Return the [x, y] coordinate for the center point of the cell that contains the specified text.  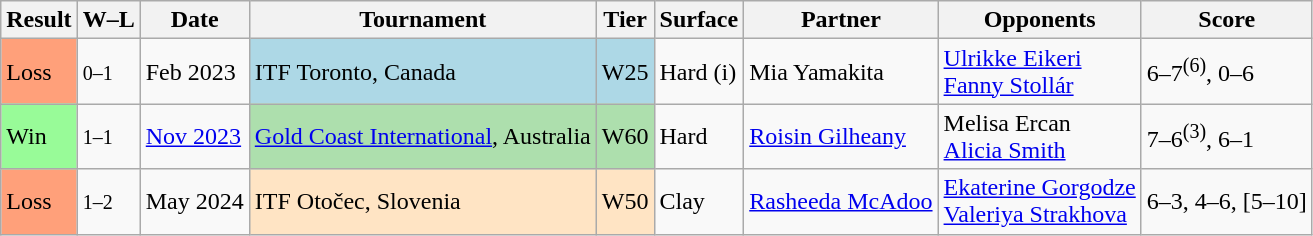
Surface [699, 20]
Roisin Gilheany [841, 136]
Tournament [422, 20]
6–3, 4–6, [5–10] [1226, 202]
Feb 2023 [194, 72]
Tier [625, 20]
W60 [625, 136]
W–L [108, 20]
Melisa Ercan Alicia Smith [1040, 136]
Partner [841, 20]
W50 [625, 202]
Opponents [1040, 20]
7–6(3), 6–1 [1226, 136]
Clay [699, 202]
W25 [625, 72]
0–1 [108, 72]
Result [39, 20]
Rasheeda McAdoo [841, 202]
1–2 [108, 202]
Win [39, 136]
Hard (i) [699, 72]
Hard [699, 136]
Nov 2023 [194, 136]
May 2024 [194, 202]
Mia Yamakita [841, 72]
Gold Coast International, Australia [422, 136]
Date [194, 20]
ITF Otočec, Slovenia [422, 202]
1–1 [108, 136]
Ekaterine Gorgodze Valeriya Strakhova [1040, 202]
Ulrikke Eikeri Fanny Stollár [1040, 72]
ITF Toronto, Canada [422, 72]
Score [1226, 20]
6–7(6), 0–6 [1226, 72]
